From the cell containing the given text, extract its center point as [x, y] coordinate. 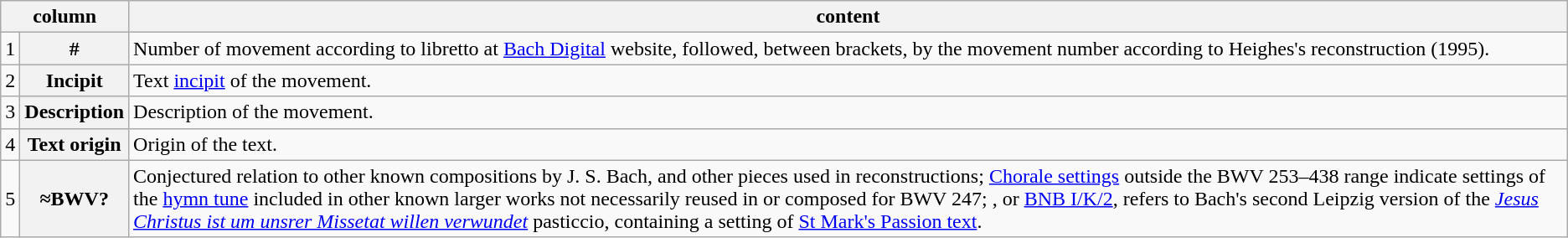
column [65, 17]
1 [10, 49]
2 [10, 80]
3 [10, 112]
4 [10, 144]
Text incipit of the movement. [848, 80]
Origin of the text. [848, 144]
≈BWV? [75, 199]
5 [10, 199]
Text origin [75, 144]
Description [75, 112]
# [75, 49]
content [848, 17]
Incipit [75, 80]
Description of the movement. [848, 112]
